Identify which cell holds the provided text, then report its [X, Y] central coordinate. 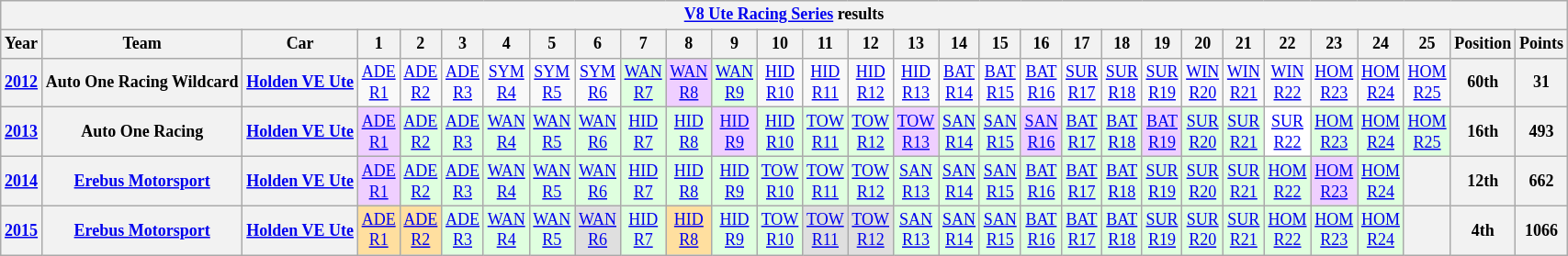
1066 [1541, 230]
2 [421, 44]
12 [871, 44]
TOWR13 [915, 132]
BATR19 [1162, 132]
SYMR4 [506, 83]
2013 [22, 132]
31 [1541, 83]
16th [1483, 132]
19 [1162, 44]
SANR16 [1042, 132]
8 [689, 44]
Auto One Racing Wildcard [141, 83]
V8 Ute Racing Series results [784, 15]
22 [1288, 44]
SYMR5 [552, 83]
Position [1483, 44]
4th [1483, 230]
HIDR12 [871, 83]
WANR9 [735, 83]
WINR22 [1288, 83]
60th [1483, 83]
Auto One Racing [141, 132]
BATR14 [959, 83]
20 [1203, 44]
662 [1541, 181]
SURR17 [1082, 83]
24 [1382, 44]
WINR21 [1244, 83]
Car [299, 44]
2014 [22, 181]
5 [552, 44]
2012 [22, 83]
11 [825, 44]
7 [643, 44]
13 [915, 44]
Year [22, 44]
25 [1427, 44]
10 [779, 44]
BATR15 [999, 83]
9 [735, 44]
12th [1483, 181]
17 [1082, 44]
HIDR11 [825, 83]
21 [1244, 44]
6 [598, 44]
SYMR6 [598, 83]
18 [1122, 44]
14 [959, 44]
493 [1541, 132]
16 [1042, 44]
1 [378, 44]
Team [141, 44]
23 [1334, 44]
WANR7 [643, 83]
WANR8 [689, 83]
2015 [22, 230]
15 [999, 44]
4 [506, 44]
Points [1541, 44]
WINR20 [1203, 83]
SURR22 [1288, 132]
SURR18 [1122, 83]
3 [463, 44]
HIDR13 [915, 83]
